Detect which cell encompasses the target text, then output its (x, y) center coordinate. 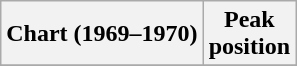
Peakposition (249, 34)
Chart (1969–1970) (102, 34)
